Search for the cell housing the specified text and yield its [X, Y] center coordinate. 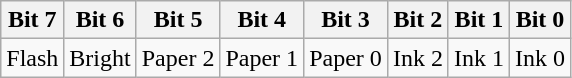
Bit 7 [32, 20]
Bit 2 [418, 20]
Ink 0 [540, 58]
Ink 1 [478, 58]
Bit 3 [346, 20]
Paper 2 [178, 58]
Bit 4 [262, 20]
Bit 0 [540, 20]
Paper 1 [262, 58]
Flash [32, 58]
Bit 6 [100, 20]
Ink 2 [418, 58]
Bit 1 [478, 20]
Bit 5 [178, 20]
Paper 0 [346, 58]
Bright [100, 58]
